Search for the cell housing the specified text and yield its (X, Y) center coordinate. 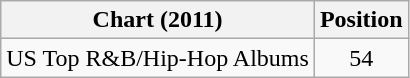
54 (361, 58)
Position (361, 20)
US Top R&B/Hip-Hop Albums (158, 58)
Chart (2011) (158, 20)
